Capture the cell that displays the provided text and extract its (x, y) central coordinate. 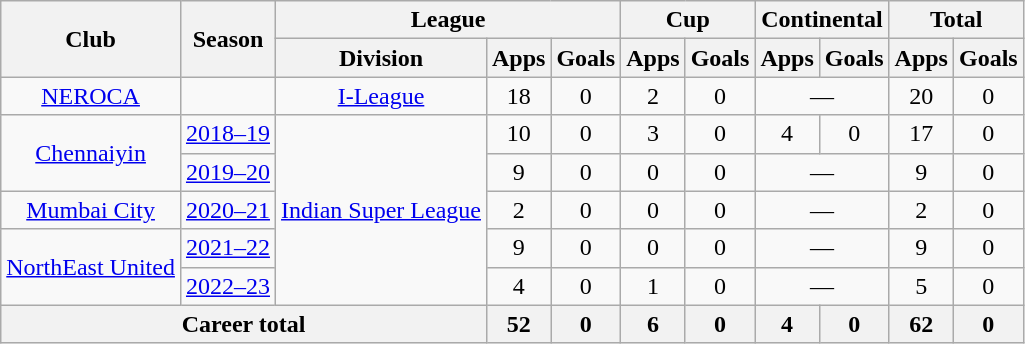
5 (921, 286)
2022–23 (228, 286)
NorthEast United (91, 267)
2019–20 (228, 172)
I-League (382, 96)
52 (518, 324)
Indian Super League (382, 210)
62 (921, 324)
Mumbai City (91, 210)
2020–21 (228, 210)
1 (653, 286)
2018–19 (228, 134)
Division (382, 58)
20 (921, 96)
Season (228, 39)
10 (518, 134)
17 (921, 134)
6 (653, 324)
Chennaiyin (91, 153)
Continental (822, 20)
Total (956, 20)
3 (653, 134)
Club (91, 39)
Cup (688, 20)
NEROCA (91, 96)
Career total (244, 324)
2021–22 (228, 248)
League (448, 20)
18 (518, 96)
